Find where the given text appears and provide that cell's center as [x, y] coordinate. 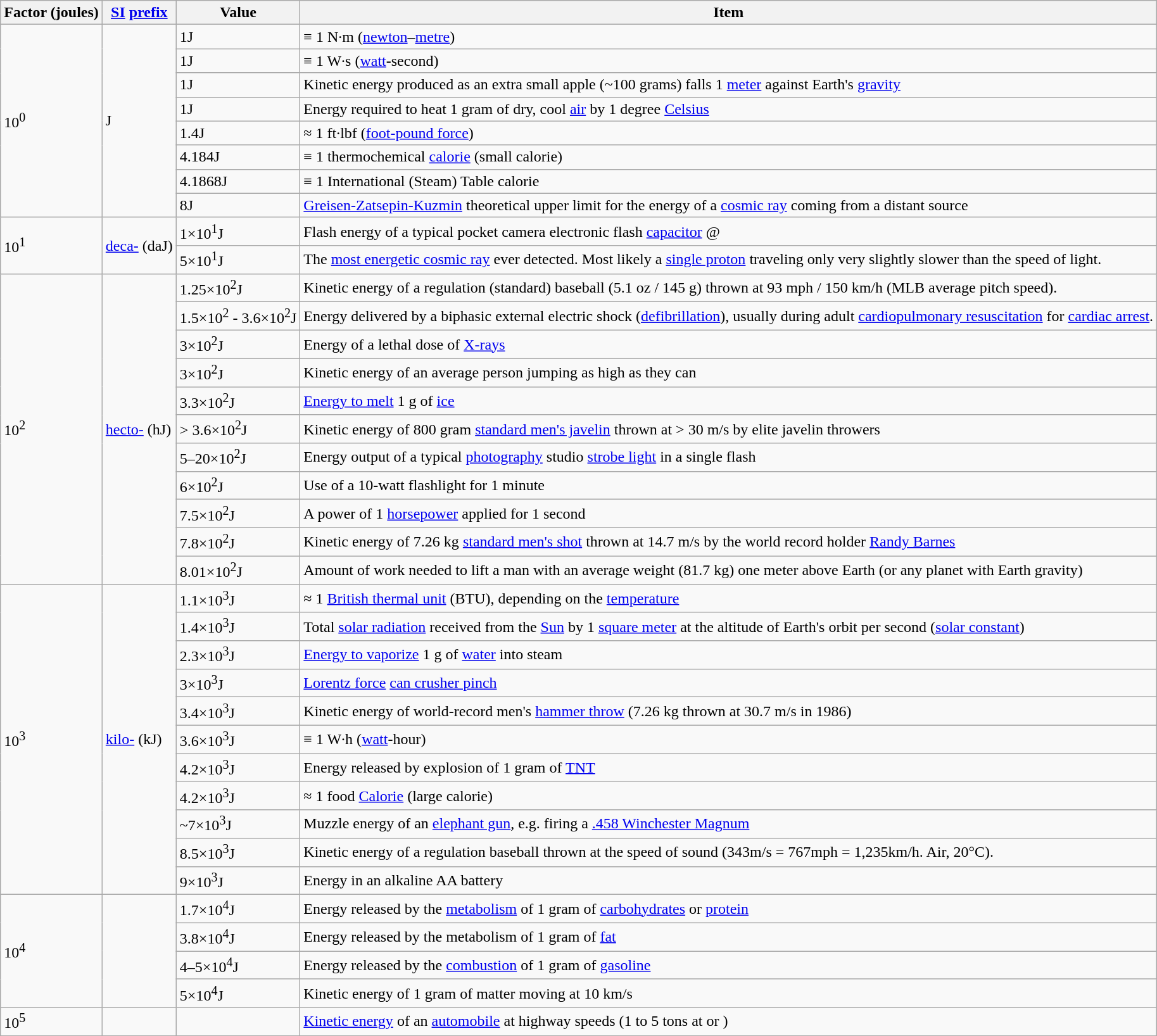
Energy of a lethal dose of X-rays [728, 344]
Use of a 10-watt flashlight for 1 minute [728, 485]
Muzzle energy of an elephant gun, e.g. firing a .458 Winchester Magnum [728, 824]
8.01×102J [238, 570]
> 3.6×102J [238, 429]
1×101J [238, 232]
8.5×103J [238, 852]
Energy released by the combustion of 1 gram of gasoline [728, 965]
Energy to melt 1 g of ice [728, 401]
1.1×103J [238, 599]
3×103J [238, 683]
104 [52, 951]
7.5×102J [238, 514]
The most energetic cosmic ray ever detected. Most likely a single proton traveling only very slightly slower than the speed of light. [728, 260]
SI prefix [139, 13]
≡ 1 N·m (newton–metre) [728, 37]
Energy delivered by a biphasic external electric shock (defibrillation), usually during adult cardiopulmonary resuscitation for cardiac arrest. [728, 317]
hecto- (hJ) [139, 429]
≈ 1 food Calorie (large calorie) [728, 795]
1.7×104J [238, 909]
≡ 1 W·s (watt-second) [728, 61]
1.5×102 - 3.6×102J [238, 317]
3.8×104J [238, 937]
8J [238, 205]
Kinetic energy of an automobile at highway speeds (1 to 5 tons at or ) [728, 1022]
2.3×103J [238, 655]
6×102J [238, 485]
5×104J [238, 993]
5×101J [238, 260]
101 [52, 246]
Total solar radiation received from the Sun by 1 square meter at the altitude of Earth's orbit per second (solar constant) [728, 627]
≡ 1 W·h (watt-hour) [728, 740]
A power of 1 horsepower applied for 1 second [728, 514]
7.8×102J [238, 542]
Lorentz force can crusher pinch [728, 683]
4.184J [238, 157]
105 [52, 1022]
4–5×104J [238, 965]
≡ 1 International (Steam) Table calorie [728, 181]
~7×103J [238, 824]
Factor (joules) [52, 13]
4.1868J [238, 181]
Value [238, 13]
Kinetic energy of world-record men's hammer throw (7.26 kg thrown at 30.7 m/s in 1986) [728, 712]
9×103J [238, 880]
Energy released by explosion of 1 gram of TNT [728, 768]
J [139, 121]
Energy in an alkaline AA battery [728, 880]
Kinetic energy of 1 gram of matter moving at 10 km/s [728, 993]
102 [52, 429]
≈ 1 British thermal unit (BTU), depending on the temperature [728, 599]
3.3×102J [238, 401]
deca- (daJ) [139, 246]
Kinetic energy of 7.26 kg standard men's shot thrown at 14.7 m/s by the world record holder Randy Barnes [728, 542]
1.4×103J [238, 627]
Kinetic energy produced as an extra small apple (~100 grams) falls 1 meter against Earth's gravity [728, 85]
≈ 1 ft·lbf (foot-pound force) [728, 133]
Flash energy of a typical pocket camera electronic flash capacitor @ [728, 232]
Kinetic energy of an average person jumping as high as they can [728, 372]
Amount of work needed to lift a man with an average weight (81.7 kg) one meter above Earth (or any planet with Earth gravity) [728, 570]
Kinetic energy of a regulation (standard) baseball (5.1 oz / 145 g) thrown at 93 mph / 150 km/h (MLB average pitch speed). [728, 287]
3.6×103J [238, 740]
1.4J [238, 133]
1.25×102J [238, 287]
Greisen-Zatsepin-Kuzmin theoretical upper limit for the energy of a cosmic ray coming from a distant source [728, 205]
Energy output of a typical photography studio strobe light in a single flash [728, 457]
Kinetic energy of a regulation baseball thrown at the speed of sound (343m/s = 767mph = 1,235km/h. Air, 20°C). [728, 852]
5–20×102J [238, 457]
100 [52, 121]
Kinetic energy of 800 gram standard men's javelin thrown at > 30 m/s by elite javelin throwers [728, 429]
kilo- (kJ) [139, 740]
Energy to vaporize 1 g of water into steam [728, 655]
Energy released by the metabolism of 1 gram of fat [728, 937]
Item [728, 13]
Energy required to heat 1 gram of dry, cool air by 1 degree Celsius [728, 109]
Energy released by the metabolism of 1 gram of carbohydrates or protein [728, 909]
103 [52, 740]
3.4×103J [238, 712]
≡ 1 thermochemical calorie (small calorie) [728, 157]
